Locate the cell with the specified text and output its (x, y) center coordinate. 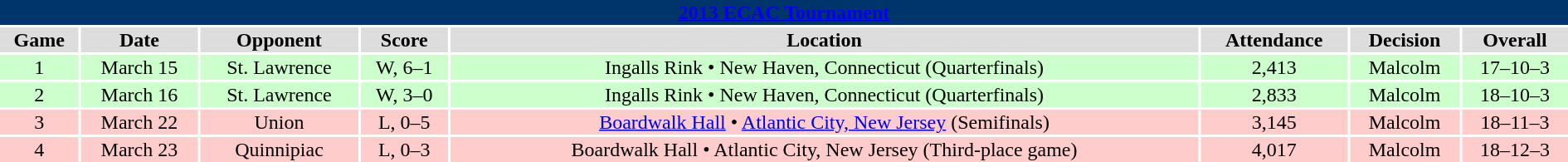
2013 ECAC Tournament (784, 12)
18–11–3 (1515, 122)
17–10–3 (1515, 67)
Opponent (279, 40)
Boardwalk Hall • Atlantic City, New Jersey (Semifinals) (825, 122)
March 23 (139, 150)
Overall (1515, 40)
March 15 (139, 67)
W, 3–0 (405, 95)
4 (40, 150)
3 (40, 122)
W, 6–1 (405, 67)
2,833 (1274, 95)
1 (40, 67)
2 (40, 95)
18–12–3 (1515, 150)
Date (139, 40)
4,017 (1274, 150)
Boardwalk Hall • Atlantic City, New Jersey (Third-place game) (825, 150)
Decision (1405, 40)
Attendance (1274, 40)
L, 0–5 (405, 122)
Game (40, 40)
March 22 (139, 122)
Quinnipiac (279, 150)
18–10–3 (1515, 95)
Location (825, 40)
3,145 (1274, 122)
L, 0–3 (405, 150)
March 16 (139, 95)
2,413 (1274, 67)
Score (405, 40)
Union (279, 122)
